Find where the given text appears and provide that cell's center as (x, y) coordinate. 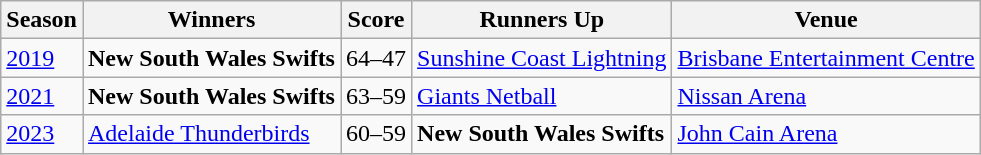
2019 (42, 58)
Sunshine Coast Lightning (542, 58)
60–59 (376, 134)
John Cain Arena (826, 134)
64–47 (376, 58)
Winners (211, 20)
Runners Up (542, 20)
63–59 (376, 96)
Adelaide Thunderbirds (211, 134)
Venue (826, 20)
Season (42, 20)
2023 (42, 134)
Score (376, 20)
Brisbane Entertainment Centre (826, 58)
2021 (42, 96)
Nissan Arena (826, 96)
Giants Netball (542, 96)
